Detect which cell encompasses the target text, then output its (X, Y) center coordinate. 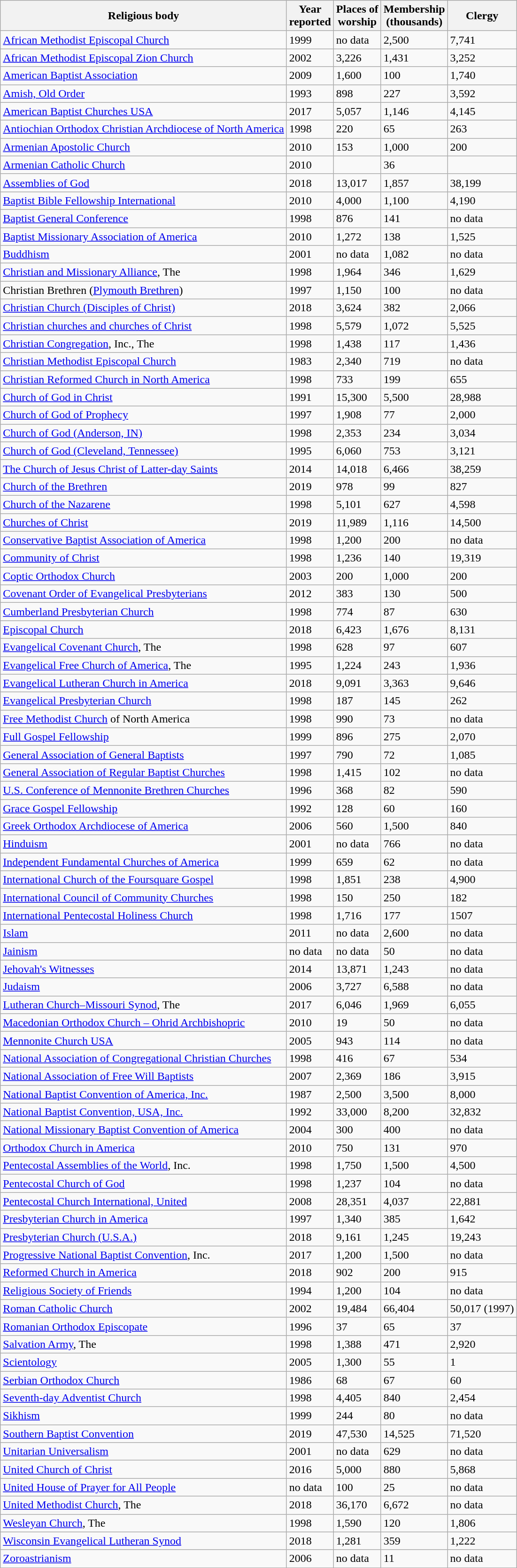
Buddhism (144, 254)
19,243 (482, 1237)
80 (414, 1416)
1,085 (482, 754)
Conservative Baptist Association of America (144, 540)
1,300 (357, 1362)
1,272 (357, 236)
Presbyterian Church (U.S.A.) (144, 1237)
1,857 (414, 183)
National Missionary Baptist Convention of America (144, 1130)
880 (414, 1469)
1,100 (414, 200)
Independent Fundamental Churches of America (144, 862)
Evangelical Covenant Church, The (144, 647)
4,190 (482, 200)
1507 (482, 915)
Cumberland Presbyterian Church (144, 612)
3,226 (357, 58)
82 (414, 790)
3,624 (357, 308)
2012 (310, 594)
629 (414, 1452)
2003 (310, 576)
1,600 (357, 76)
Grace Gospel Fellowship (144, 808)
898 (357, 93)
1,629 (482, 272)
1 (482, 1362)
659 (357, 862)
5,101 (357, 504)
131 (414, 1148)
970 (482, 1148)
97 (414, 647)
55 (414, 1362)
471 (414, 1344)
Places of worship (357, 16)
36 (414, 165)
250 (414, 898)
Evangelical Lutheran Church in America (144, 683)
38,199 (482, 183)
National Association of Free Will Baptists (144, 1076)
790 (357, 754)
6,055 (482, 1005)
Presbyterian Church in America (144, 1219)
United Church of Christ (144, 1469)
Wisconsin Evangelical Lutheran Synod (144, 1541)
3,727 (357, 987)
500 (482, 594)
5,525 (482, 326)
187 (357, 701)
243 (414, 665)
Macedonian Orthodox Church – Ohrid Archbishopric (144, 1022)
6,672 (414, 1505)
238 (414, 880)
Coptic Orthodox Church (144, 576)
73 (414, 719)
19 (357, 1022)
National Baptist Convention of America, Inc. (144, 1094)
1,908 (357, 415)
383 (357, 594)
Serbian Orthodox Church (144, 1380)
13,017 (357, 183)
560 (357, 826)
6,466 (414, 469)
4,598 (482, 504)
978 (357, 486)
766 (414, 844)
416 (357, 1058)
9,161 (357, 1237)
Christian and Missionary Alliance, The (144, 272)
Roman Catholic Church (144, 1308)
Evangelical Free Church of America, The (144, 665)
Christian Church (Disciples of Christ) (144, 308)
The Church of Jesus Christ of Latter-day Saints (144, 469)
5,057 (357, 111)
Free Methodist Church of North America (144, 719)
72 (414, 754)
1,676 (414, 630)
140 (414, 558)
87 (414, 612)
3,592 (482, 93)
368 (357, 790)
2,600 (414, 933)
32,832 (482, 1112)
Religious Society of Friends (144, 1291)
Evangelical Presbyterian Church (144, 701)
234 (414, 433)
655 (482, 379)
627 (414, 504)
182 (482, 898)
Salvation Army, The (144, 1344)
114 (414, 1040)
186 (414, 1076)
1,116 (414, 523)
14,018 (357, 469)
19,484 (357, 1308)
1,072 (414, 326)
5,579 (357, 326)
5,868 (482, 1469)
5,000 (357, 1469)
1,716 (357, 915)
United House of Prayer for All People (144, 1487)
Religious body (144, 16)
153 (357, 147)
275 (414, 737)
Reformed Church in America (144, 1273)
1,851 (357, 880)
1,642 (482, 1219)
25 (414, 1487)
2,340 (357, 361)
77 (414, 415)
15,300 (357, 397)
2,920 (482, 1344)
1,222 (482, 1541)
Pentecostal Church of God (144, 1184)
Pentecostal Church International, United (144, 1201)
2,066 (482, 308)
120 (414, 1523)
1,438 (357, 344)
2,353 (357, 433)
47,530 (357, 1434)
International Pentecostal Holiness Church (144, 915)
African Methodist Episcopal Zion Church (144, 58)
Churches of Christ (144, 523)
1983 (310, 361)
Clergy (482, 16)
Seventh-day Adventist Church (144, 1398)
1986 (310, 1380)
130 (414, 594)
1,146 (414, 111)
Christian Reformed Church in North America (144, 379)
400 (414, 1130)
607 (482, 647)
66,404 (414, 1308)
Christian Congregation, Inc., The (144, 344)
4,405 (357, 1398)
2,454 (482, 1398)
750 (357, 1148)
733 (357, 379)
General Association of General Baptists (144, 754)
1,936 (482, 665)
1,431 (414, 58)
General Association of Regular Baptist Churches (144, 772)
28,351 (357, 1201)
3,252 (482, 58)
141 (414, 218)
28,988 (482, 397)
1,150 (357, 290)
4,900 (482, 880)
1,243 (414, 969)
Islam (144, 933)
Unitarian Universalism (144, 1452)
1,236 (357, 558)
Lutheran Church–Missouri Synod, The (144, 1005)
Antiochian Orthodox Christian Archdiocese of North America (144, 129)
Christian Methodist Episcopal Church (144, 361)
Zoroastrianism (144, 1559)
3,034 (482, 433)
1,806 (482, 1523)
Mennonite Church USA (144, 1040)
7,741 (482, 40)
2,369 (357, 1076)
2011 (310, 933)
Church of the Brethren (144, 486)
753 (414, 451)
Church of God of Prophecy (144, 415)
990 (357, 719)
2,000 (482, 415)
177 (414, 915)
Scientology (144, 1362)
1,340 (357, 1219)
11 (414, 1559)
128 (357, 808)
Amish, Old Order (144, 93)
13,871 (357, 969)
876 (357, 218)
Pentecostal Assemblies of the World, Inc. (144, 1166)
99 (414, 486)
8,200 (414, 1112)
8,131 (482, 630)
1,224 (357, 665)
346 (414, 272)
22,881 (482, 1201)
8,000 (482, 1094)
1,237 (357, 1184)
1,082 (414, 254)
Christian Brethren (Plymouth Brethren) (144, 290)
Armenian Apostolic Church (144, 147)
590 (482, 790)
Judaism (144, 987)
902 (357, 1273)
1991 (310, 397)
220 (357, 129)
Wesleyan Church, The (144, 1523)
Church of God (Cleveland, Tennessee) (144, 451)
Membership(thousands) (414, 16)
Romanian Orthodox Episcopate (144, 1326)
1,245 (414, 1237)
6,060 (357, 451)
4,500 (482, 1166)
300 (357, 1130)
6,588 (414, 987)
International Church of the Foursquare Gospel (144, 880)
Jainism (144, 951)
3,915 (482, 1076)
Year reported (310, 16)
Orthodox Church in America (144, 1148)
160 (482, 808)
3,500 (414, 1094)
1,740 (482, 76)
38,259 (482, 469)
American Baptist Churches USA (144, 111)
14,500 (482, 523)
244 (357, 1416)
Assemblies of God (144, 183)
Episcopal Church (144, 630)
American Baptist Association (144, 76)
1,436 (482, 344)
359 (414, 1541)
19,319 (482, 558)
774 (357, 612)
719 (414, 361)
Jehovah's Witnesses (144, 969)
Baptist Bible Fellowship International (144, 200)
534 (482, 1058)
382 (414, 308)
Church of God (Anderson, IN) (144, 433)
Greek Orthodox Archdiocese of America (144, 826)
Baptist General Conference (144, 218)
9,091 (357, 683)
1987 (310, 1094)
199 (414, 379)
943 (357, 1040)
Church of God in Christ (144, 397)
138 (414, 236)
1,750 (357, 1166)
6,423 (357, 630)
National Association of Congregational Christian Churches (144, 1058)
145 (414, 701)
2007 (310, 1076)
United Methodist Church, The (144, 1505)
1994 (310, 1291)
Hinduism (144, 844)
262 (482, 701)
1993 (310, 93)
2008 (310, 1201)
896 (357, 737)
62 (414, 862)
International Council of Community Churches (144, 898)
263 (482, 129)
Sikhism (144, 1416)
Christian churches and churches of Christ (144, 326)
11,989 (357, 523)
African Methodist Episcopal Church (144, 40)
1,964 (357, 272)
68 (357, 1380)
2004 (310, 1130)
Armenian Catholic Church (144, 165)
4,000 (357, 200)
National Baptist Convention, USA, Inc. (144, 1112)
1,969 (414, 1005)
6,046 (357, 1005)
2009 (310, 76)
3,121 (482, 451)
227 (414, 93)
915 (482, 1273)
Full Gospel Fellowship (144, 737)
2016 (310, 1469)
Church of the Nazarene (144, 504)
3,363 (414, 683)
5,500 (414, 397)
14,525 (414, 1434)
Community of Christ (144, 558)
827 (482, 486)
Progressive National Baptist Convention, Inc. (144, 1255)
2,070 (482, 737)
U.S. Conference of Mennonite Brethren Churches (144, 790)
71,520 (482, 1434)
102 (414, 772)
4,037 (414, 1201)
1,388 (357, 1344)
1,590 (357, 1523)
150 (357, 898)
Covenant Order of Evangelical Presbyterians (144, 594)
630 (482, 612)
628 (357, 647)
385 (414, 1219)
Southern Baptist Convention (144, 1434)
1,415 (357, 772)
50,017 (1997) (482, 1308)
1,525 (482, 236)
Baptist Missionary Association of America (144, 236)
1,281 (357, 1541)
36,170 (357, 1505)
33,000 (357, 1112)
4,145 (482, 111)
9,646 (482, 683)
117 (414, 344)
